Return the (x, y) coordinate for the center point of the cell that contains the specified text.  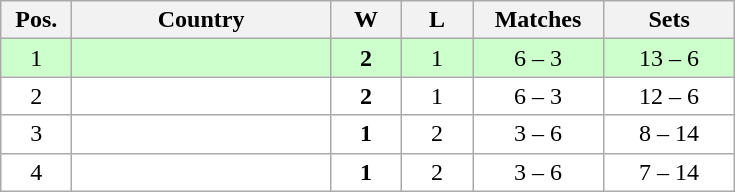
8 – 14 (670, 134)
7 – 14 (670, 172)
3 (36, 134)
12 – 6 (670, 96)
Sets (670, 20)
Pos. (36, 20)
Matches (538, 20)
13 – 6 (670, 58)
4 (36, 172)
W (366, 20)
Country (202, 20)
L (436, 20)
